Detect which cell encompasses the target text, then output its (x, y) center coordinate. 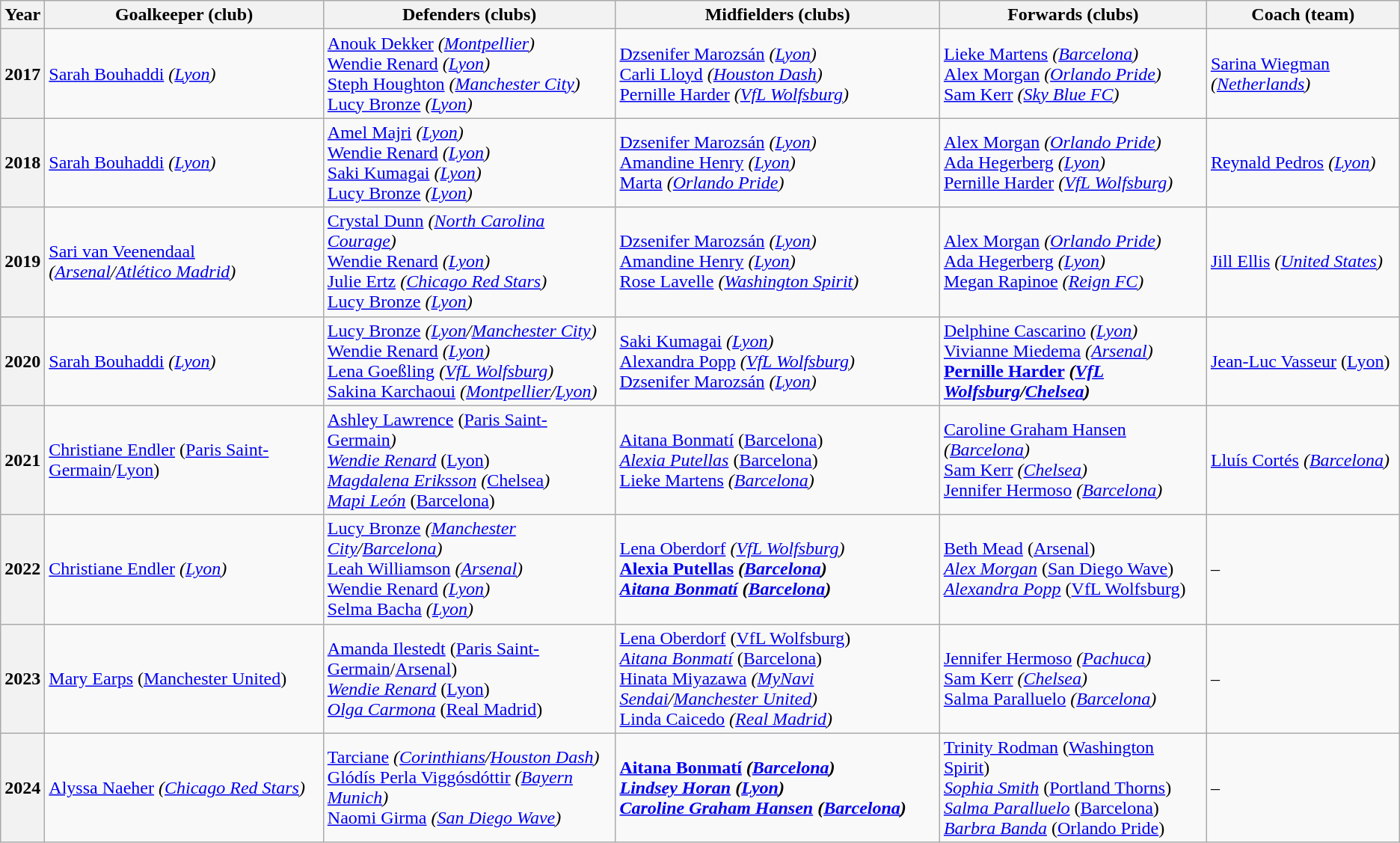
Aitana Bonmatí (Barcelona) Alexia Putellas (Barcelona) Lieke Martens (Barcelona) (778, 460)
Christiane Endler (Paris Saint-Germain/Lyon) (184, 460)
Jennifer Hermoso (Pachuca) Sam Kerr (Chelsea) Salma Paralluelo (Barcelona) (1072, 678)
Year (22, 15)
2017 (22, 73)
Sari van Veenendaal (Arsenal/Atlético Madrid) (184, 262)
Midfielders (clubs) (778, 15)
2018 (22, 163)
Amel Majri (Lyon) Wendie Renard (Lyon) Saki Kumagai (Lyon) Lucy Bronze (Lyon) (470, 163)
2024 (22, 788)
Anouk Dekker (Montpellier) Wendie Renard (Lyon) Steph Houghton (Manchester City) Lucy Bronze (Lyon) (470, 73)
Saki Kumagai (Lyon) Alexandra Popp (VfL Wolfsburg) Dzsenifer Marozsán (Lyon) (778, 361)
Lena Oberdorf (VfL Wolfsburg) Aitana Bonmatí (Barcelona) Hinata Miyazawa (MyNavi Sendai/Manchester United) Linda Caicedo (Real Madrid) (778, 678)
Coach (team) (1303, 15)
Sarina Wiegman (Netherlands) (1303, 73)
Jean-Luc Vasseur (Lyon) (1303, 361)
2019 (22, 262)
Christiane Endler (Lyon) (184, 569)
2022 (22, 569)
Dzsenifer Marozsán (Lyon) Amandine Henry (Lyon) Rose Lavelle (Washington Spirit) (778, 262)
Alyssa Naeher (Chicago Red Stars) (184, 788)
Lluís Cortés (Barcelona) (1303, 460)
2020 (22, 361)
Alex Morgan (Orlando Pride) Ada Hegerberg (Lyon) Megan Rapinoe (Reign FC) (1072, 262)
Lena Oberdorf (VfL Wolfsburg) Alexia Putellas (Barcelona) Aitana Bonmatí (Barcelona) (778, 569)
Trinity Rodman (Washington Spirit) Sophia Smith (Portland Thorns) Salma Paralluelo (Barcelona) Barbra Banda (Orlando Pride) (1072, 788)
Caroline Graham Hansen (Barcelona) Sam Kerr (Chelsea) Jennifer Hermoso (Barcelona) (1072, 460)
Lucy Bronze (Manchester City/Barcelona) Leah Williamson (Arsenal) Wendie Renard (Lyon) Selma Bacha (Lyon) (470, 569)
Dzsenifer Marozsán (Lyon) Amandine Henry (Lyon) Marta (Orlando Pride) (778, 163)
Tarciane (Corinthians/Houston Dash) Glódís Perla Viggósdóttir (Bayern Munich) Naomi Girma (San Diego Wave) (470, 788)
Aitana Bonmatí (Barcelona) Lindsey Horan (Lyon) Caroline Graham Hansen (Barcelona) (778, 788)
2021 (22, 460)
Defenders (clubs) (470, 15)
Forwards (clubs) (1072, 15)
2023 (22, 678)
Amanda Ilestedt (Paris Saint-Germain/Arsenal) Wendie Renard (Lyon) Olga Carmona (Real Madrid) (470, 678)
Lieke Martens (Barcelona) Alex Morgan (Orlando Pride) Sam Kerr (Sky Blue FC) (1072, 73)
Ashley Lawrence (Paris Saint-Germain) Wendie Renard (Lyon) Magdalena Eriksson (Chelsea) Mapi León (Barcelona) (470, 460)
Goalkeeper (club) (184, 15)
Beth Mead (Arsenal) Alex Morgan (San Diego Wave) Alexandra Popp (VfL Wolfsburg) (1072, 569)
Delphine Cascarino (Lyon) Vivianne Miedema (Arsenal) Pernille Harder (VfL Wolfsburg/Chelsea) (1072, 361)
Reynald Pedros (Lyon) (1303, 163)
Alex Morgan (Orlando Pride) Ada Hegerberg (Lyon) Pernille Harder (VfL Wolfsburg) (1072, 163)
Dzsenifer Marozsán (Lyon) Carli Lloyd (Houston Dash) Pernille Harder (VfL Wolfsburg) (778, 73)
Crystal Dunn (North Carolina Courage) Wendie Renard (Lyon) Julie Ertz (Chicago Red Stars) Lucy Bronze (Lyon) (470, 262)
Lucy Bronze (Lyon/Manchester City) Wendie Renard (Lyon) Lena Goeßling (VfL Wolfsburg) Sakina Karchaoui (Montpellier/Lyon) (470, 361)
Mary Earps (Manchester United) (184, 678)
Jill Ellis (United States) (1303, 262)
